Return (x, y) of the center of cell containing provided text 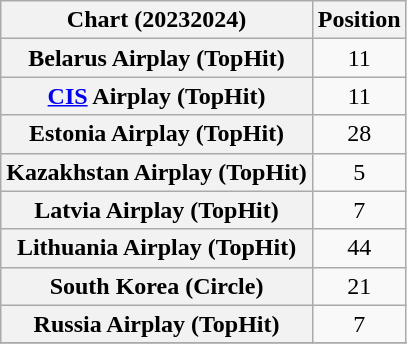
Kazakhstan Airplay (TopHit) (157, 172)
44 (359, 248)
21 (359, 286)
5 (359, 172)
Chart (20232024) (157, 20)
28 (359, 134)
Russia Airplay (TopHit) (157, 324)
Latvia Airplay (TopHit) (157, 210)
Position (359, 20)
Estonia Airplay (TopHit) (157, 134)
Belarus Airplay (TopHit) (157, 58)
CIS Airplay (TopHit) (157, 96)
Lithuania Airplay (TopHit) (157, 248)
South Korea (Circle) (157, 286)
